Pinpoint the cell where the given text exists, returning its [X, Y] midpoint coordinate. 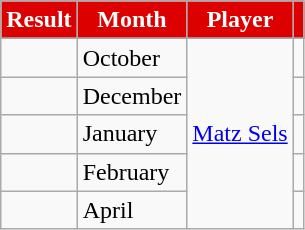
December [132, 96]
Month [132, 20]
Matz Sels [240, 134]
Result [39, 20]
February [132, 172]
Player [240, 20]
October [132, 58]
January [132, 134]
April [132, 210]
